Return the [x, y] coordinate for the center point of the cell that contains the specified text.  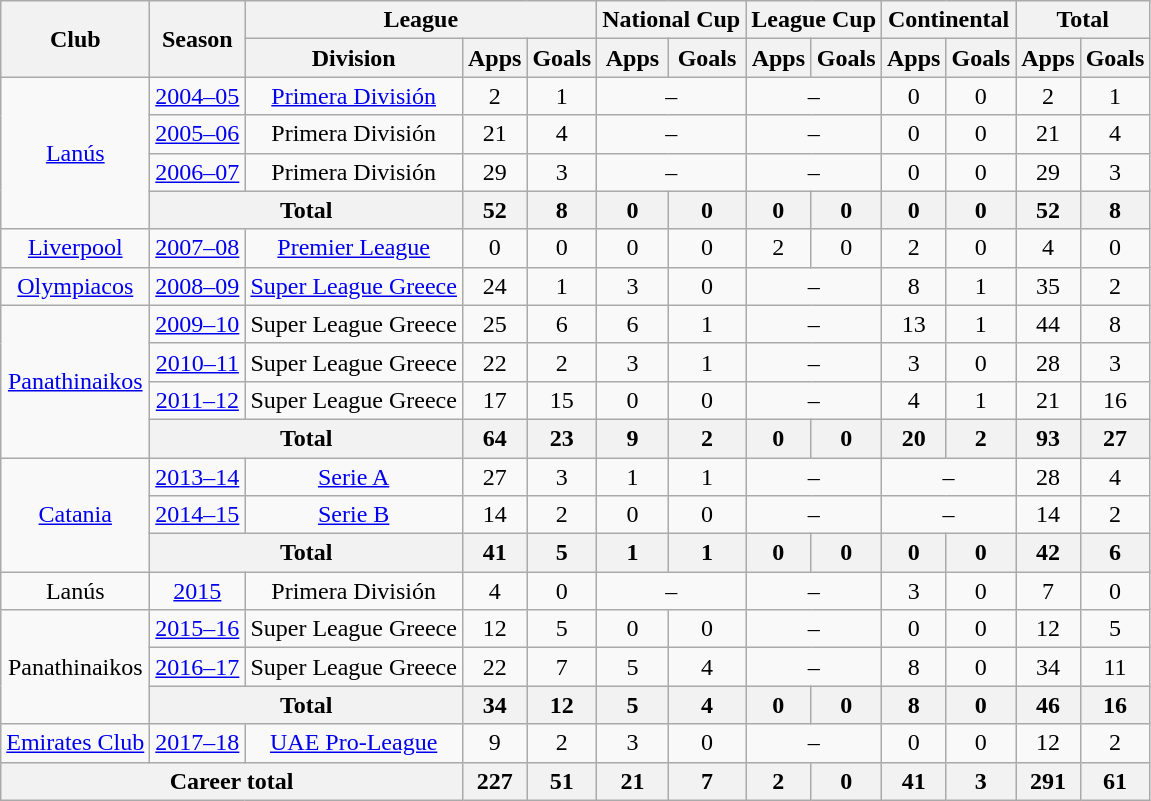
61 [1115, 781]
Serie B [354, 515]
44 [1048, 324]
2004–05 [198, 96]
46 [1048, 705]
2016–17 [198, 667]
2010–11 [198, 362]
42 [1048, 553]
Premier League [354, 248]
25 [494, 324]
23 [562, 438]
Career total [232, 781]
20 [914, 438]
17 [494, 400]
2015 [198, 591]
League [421, 20]
Emirates Club [76, 743]
35 [1048, 286]
11 [1115, 667]
2008–09 [198, 286]
Continental [949, 20]
League Cup [814, 20]
Division [354, 58]
Liverpool [76, 248]
2013–14 [198, 477]
15 [562, 400]
National Cup [672, 20]
Serie A [354, 477]
UAE Pro-League [354, 743]
2017–18 [198, 743]
64 [494, 438]
2007–08 [198, 248]
Club [76, 39]
Catania [76, 515]
Season [198, 39]
51 [562, 781]
2009–10 [198, 324]
Olympiacos [76, 286]
24 [494, 286]
2014–15 [198, 515]
2006–07 [198, 172]
13 [914, 324]
2011–12 [198, 400]
93 [1048, 438]
2005–06 [198, 134]
2015–16 [198, 629]
227 [494, 781]
291 [1048, 781]
